Return (X, Y) of the center of cell containing provided text 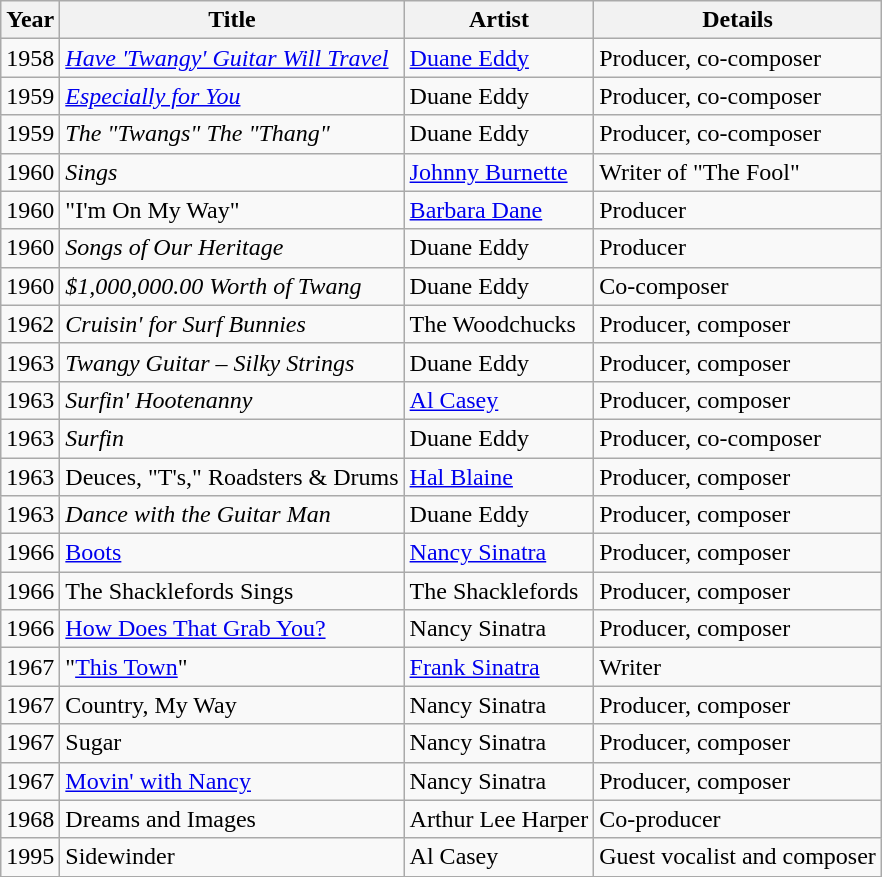
"This Town" (232, 667)
Surfin' Hootenanny (232, 400)
Guest vocalist and composer (738, 857)
Twangy Guitar – Silky Strings (232, 362)
Surfin (232, 438)
Year (30, 20)
Details (738, 20)
Sings (232, 172)
The Shacklefords (499, 591)
Dance with the Guitar Man (232, 515)
The Woodchucks (499, 324)
Co-composer (738, 286)
1962 (30, 324)
"I'm On My Way" (232, 210)
Johnny Burnette (499, 172)
Movin' with Nancy (232, 781)
1958 (30, 58)
The "Twangs" The "Thang" (232, 134)
Dreams and Images (232, 819)
Country, My Way (232, 705)
Cruisin' for Surf Bunnies (232, 324)
Frank Sinatra (499, 667)
Writer (738, 667)
Have 'Twangy' Guitar Will Travel (232, 58)
Sugar (232, 743)
How Does That Grab You? (232, 629)
Especially for You (232, 96)
1968 (30, 819)
Artist (499, 20)
Deuces, "T's," Roadsters & Drums (232, 477)
Boots (232, 553)
Songs of Our Heritage (232, 248)
Hal Blaine (499, 477)
$1,000,000.00 Worth of Twang (232, 286)
Writer of "The Fool" (738, 172)
Title (232, 20)
The Shacklefords Sings (232, 591)
Co-producer (738, 819)
1995 (30, 857)
Barbara Dane (499, 210)
Sidewinder (232, 857)
Arthur Lee Harper (499, 819)
